Pinpoint the cell where the given text exists, returning its (x, y) midpoint coordinate. 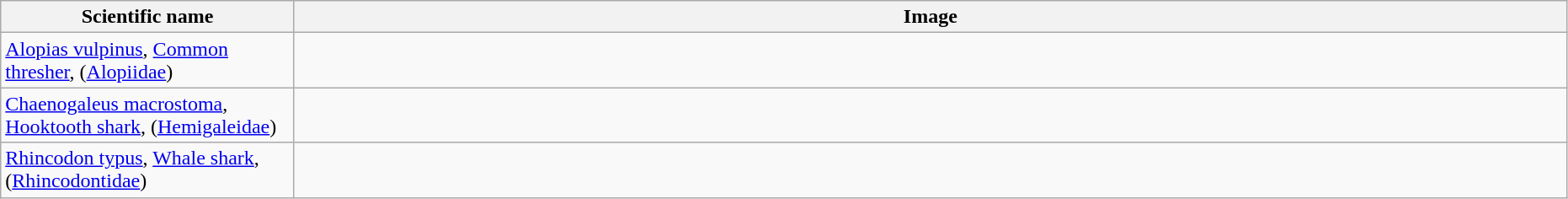
Scientific name (148, 17)
Alopias vulpinus, Common thresher, (Alopiidae) (148, 61)
Image (930, 17)
Rhincodon typus, Whale shark, (Rhincodontidae) (148, 170)
Chaenogaleus macrostoma, Hooktooth shark, (Hemigaleidae) (148, 115)
